Determine the (x, y) coordinate at the center of the cell enclosing the given text.  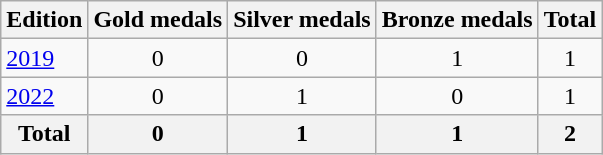
2022 (44, 96)
Bronze medals (457, 20)
Gold medals (158, 20)
Edition (44, 20)
2 (570, 134)
Silver medals (302, 20)
2019 (44, 58)
